Pinpoint the cell where the given text exists, returning its (X, Y) midpoint coordinate. 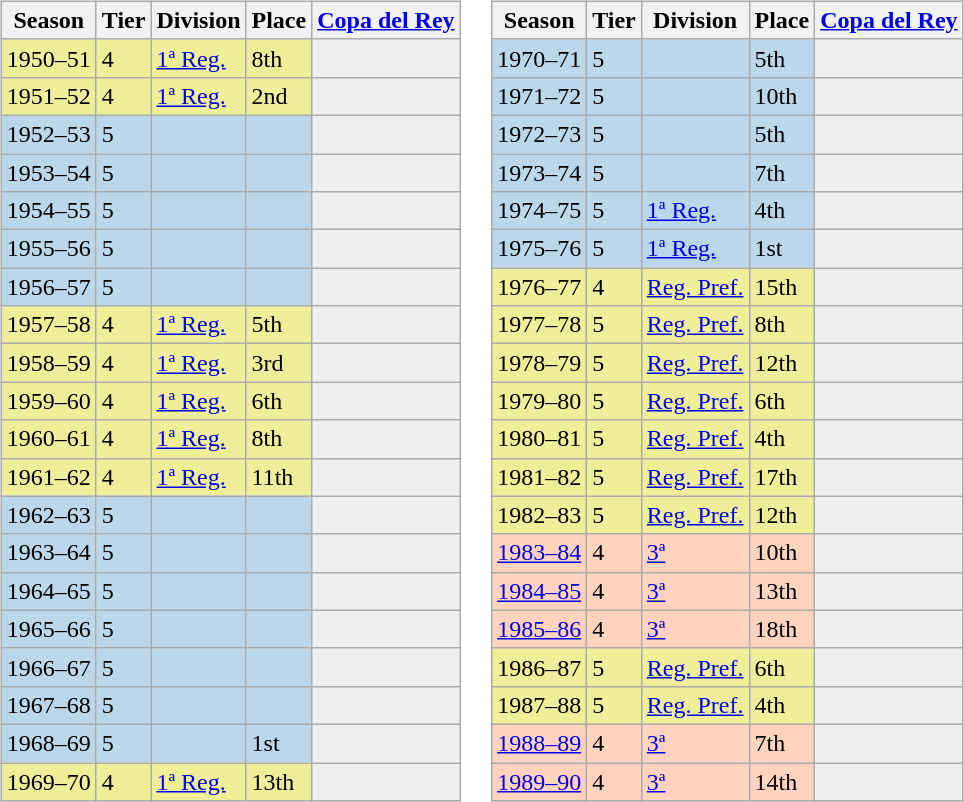
1961–62 (48, 477)
1977–78 (540, 325)
1965–66 (48, 629)
1989–90 (540, 781)
1972–73 (540, 134)
17th (782, 477)
1968–69 (48, 743)
1983–84 (540, 553)
1964–65 (48, 591)
1975–76 (540, 249)
1954–55 (48, 211)
1959–60 (48, 401)
1982–83 (540, 515)
14th (782, 781)
1963–64 (48, 553)
1960–61 (48, 439)
1956–57 (48, 287)
1984–85 (540, 591)
1979–80 (540, 401)
1969–70 (48, 781)
1973–74 (540, 173)
1987–88 (540, 705)
1971–72 (540, 96)
1951–52 (48, 96)
1962–63 (48, 515)
1974–75 (540, 211)
15th (782, 287)
1953–54 (48, 173)
3rd (279, 363)
1980–81 (540, 439)
1950–51 (48, 58)
1966–67 (48, 667)
1976–77 (540, 287)
1967–68 (48, 705)
1981–82 (540, 477)
1952–53 (48, 134)
11th (279, 477)
18th (782, 629)
2nd (279, 96)
1986–87 (540, 667)
1970–71 (540, 58)
1985–86 (540, 629)
1978–79 (540, 363)
1955–56 (48, 249)
1957–58 (48, 325)
1958–59 (48, 363)
1988–89 (540, 743)
